Output the (x, y) coordinate of the center of the cell containing the given text.  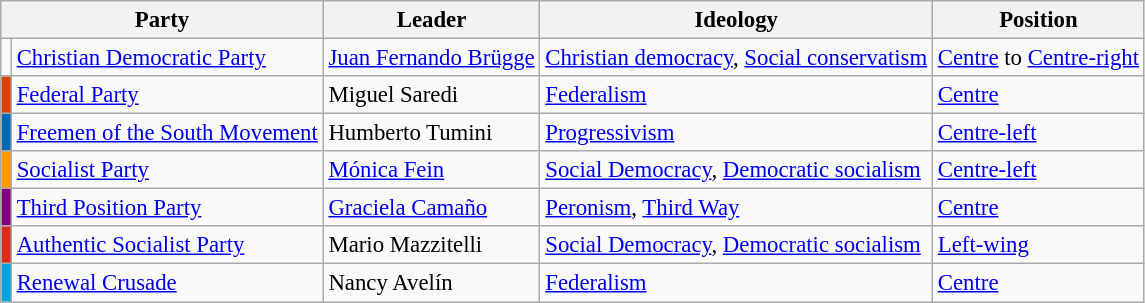
Socialist Party (167, 170)
Position (1039, 20)
Nancy Avelín (432, 283)
Left-wing (1039, 245)
Leader (432, 20)
Graciela Camaño (432, 208)
Freemen of the South Movement (167, 133)
Mónica Fein (432, 170)
Authentic Socialist Party (167, 245)
Peronism, Third Way (736, 208)
Third Position Party (167, 208)
Humberto Tumini (432, 133)
Christian Democratic Party (167, 58)
Ideology (736, 20)
Juan Fernando Brügge (432, 58)
Progressivism (736, 133)
Centre to Centre-right (1039, 58)
Miguel Saredi (432, 95)
Christian democracy, Social conservatism (736, 58)
Renewal Crusade (167, 283)
Party (162, 20)
Federal Party (167, 95)
Mario Mazzitelli (432, 245)
